Provide the [X, Y] coordinate of the cell's center where the given text is located.  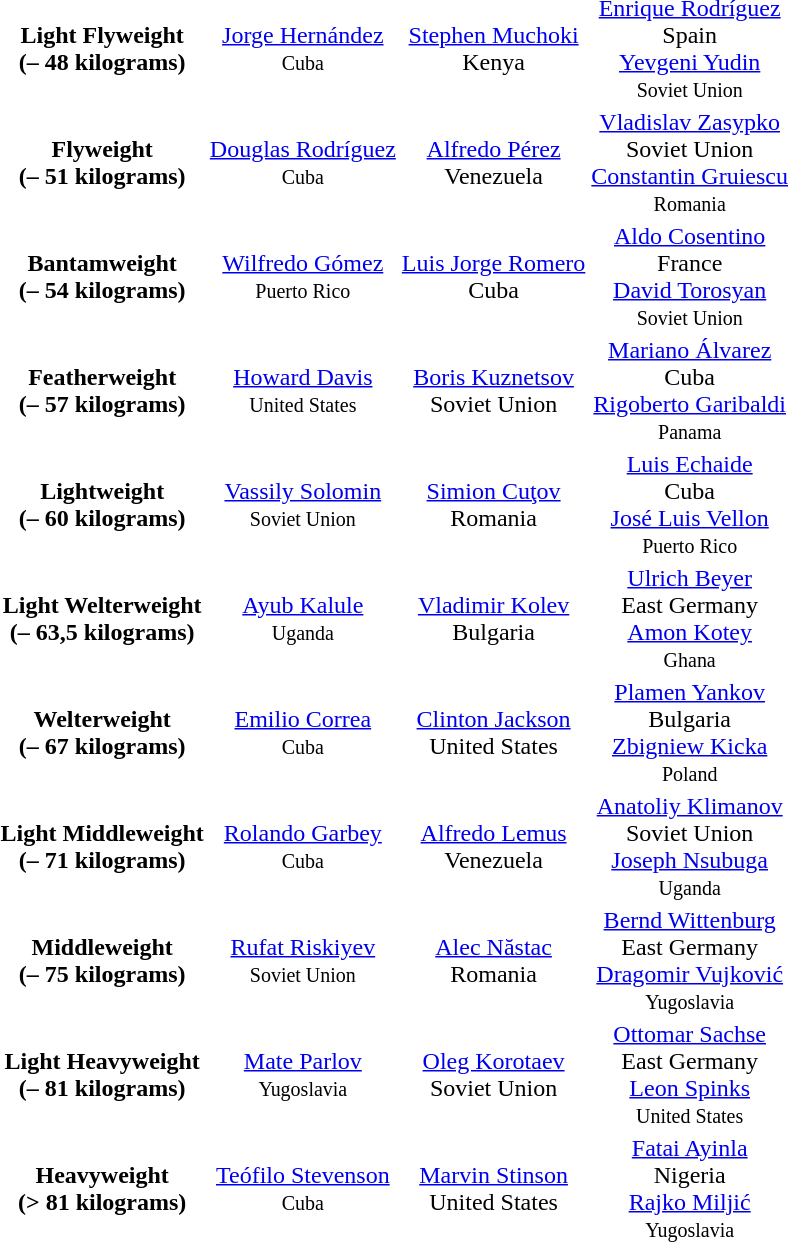
Vassily SolominSoviet Union [302, 504]
Boris KuznetsovSoviet Union [494, 390]
Luis Jorge RomeroCuba [494, 276]
Alfredo LemusVenezuela [494, 846]
Howard DavisUnited States [302, 390]
Clinton JacksonUnited States [494, 732]
Mate ParlovYugoslavia [302, 1074]
Simion CuţovRomania [494, 504]
Alec NăstacRomania [494, 960]
Vladimir KolevBulgaria [494, 618]
Ayub KaluleUganda [302, 618]
Douglas RodríguezCuba [302, 162]
Emilio CorreaCuba [302, 732]
Rufat RiskiyevSoviet Union [302, 960]
Wilfredo GómezPuerto Rico [302, 276]
Alfredo PérezVenezuela [494, 162]
Oleg KorotaevSoviet Union [494, 1074]
Rolando GarbeyCuba [302, 846]
